Extract the [x, y] coordinate from the center of the cell holding the provided text.  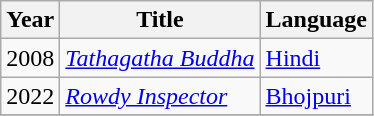
2008 [30, 58]
Year [30, 20]
Rowdy Inspector [160, 96]
Language [316, 20]
Title [160, 20]
Bhojpuri [316, 96]
Hindi [316, 58]
2022 [30, 96]
Tathagatha Buddha [160, 58]
